Scan for the cell matching the given text and deliver its [X, Y] coordinate at center. 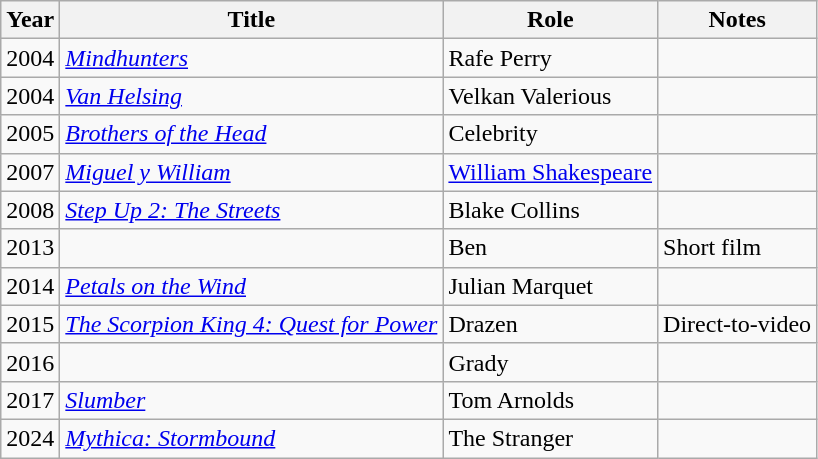
Brothers of the Head [252, 134]
Mythica: Stormbound [252, 438]
Petals on the Wind [252, 286]
Grady [550, 362]
Blake Collins [550, 210]
2017 [30, 400]
2016 [30, 362]
2024 [30, 438]
Rafe Perry [550, 58]
2008 [30, 210]
Velkan Valerious [550, 96]
Title [252, 20]
Short film [738, 248]
Miguel y William [252, 172]
Mindhunters [252, 58]
Notes [738, 20]
Slumber [252, 400]
The Stranger [550, 438]
2013 [30, 248]
2007 [30, 172]
Role [550, 20]
The Scorpion King 4: Quest for Power [252, 324]
Tom Arnolds [550, 400]
Year [30, 20]
William Shakespeare [550, 172]
Ben [550, 248]
Celebrity [550, 134]
2014 [30, 286]
Van Helsing [252, 96]
2015 [30, 324]
Step Up 2: The Streets [252, 210]
Direct-to-video [738, 324]
2005 [30, 134]
Drazen [550, 324]
Julian Marquet [550, 286]
